Return the [X, Y] coordinate for the center point of the cell that contains the specified text.  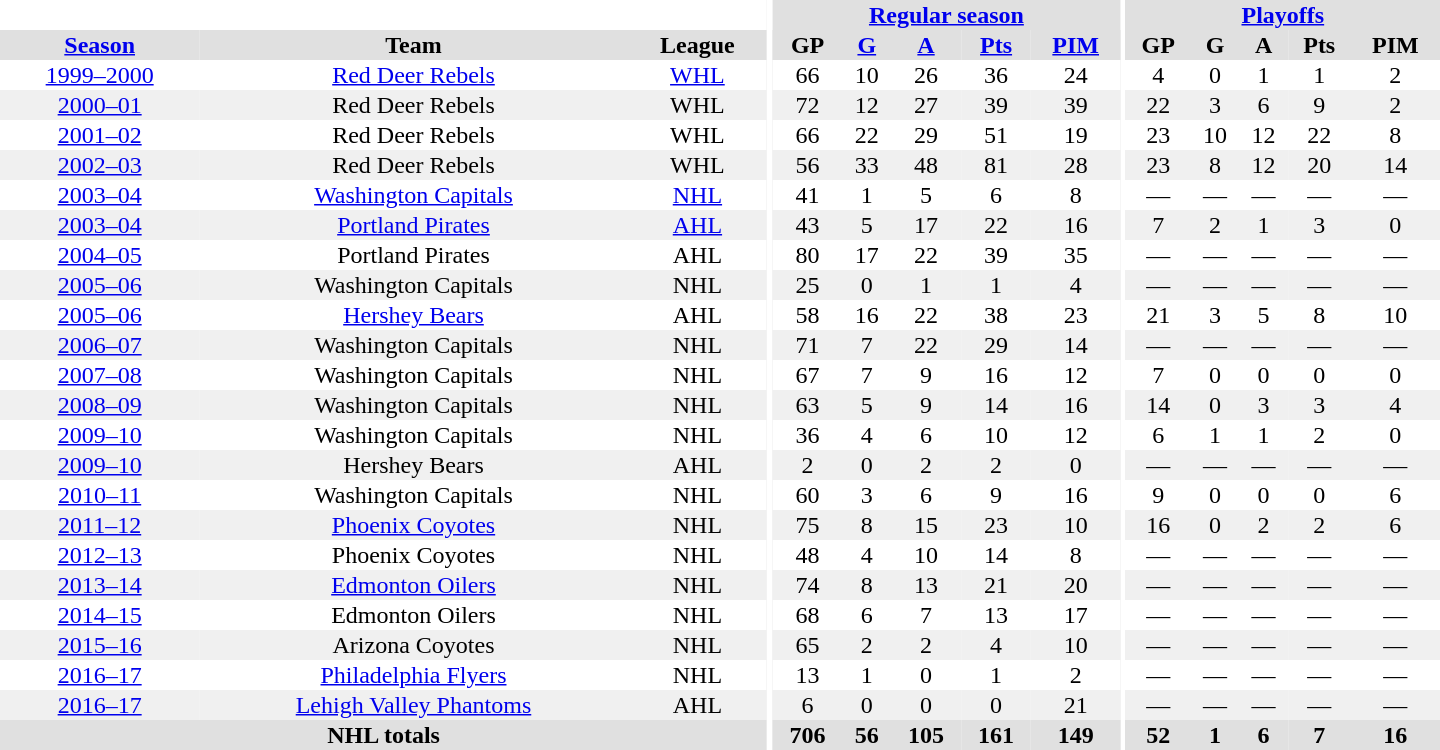
63 [808, 405]
19 [1076, 135]
74 [808, 585]
68 [808, 615]
Regular season [947, 15]
2008–09 [100, 405]
706 [808, 735]
105 [926, 735]
60 [808, 495]
41 [808, 195]
League [698, 45]
38 [996, 315]
161 [996, 735]
81 [996, 165]
2011–12 [100, 525]
24 [1076, 75]
Lehigh Valley Phantoms [413, 705]
2002–03 [100, 165]
Philadelphia Flyers [413, 675]
71 [808, 345]
149 [1076, 735]
27 [926, 105]
25 [808, 285]
2006–07 [100, 345]
35 [1076, 255]
75 [808, 525]
15 [926, 525]
2001–02 [100, 135]
2014–15 [100, 615]
2013–14 [100, 585]
Team [413, 45]
67 [808, 375]
2015–16 [100, 645]
2000–01 [100, 105]
2010–11 [100, 495]
51 [996, 135]
2012–13 [100, 555]
Arizona Coyotes [413, 645]
Season [100, 45]
80 [808, 255]
NHL totals [384, 735]
26 [926, 75]
65 [808, 645]
33 [867, 165]
52 [1158, 735]
1999–2000 [100, 75]
58 [808, 315]
2007–08 [100, 375]
2004–05 [100, 255]
72 [808, 105]
Playoffs [1283, 15]
28 [1076, 165]
43 [808, 225]
